Capture the cell that displays the provided text and extract its (X, Y) central coordinate. 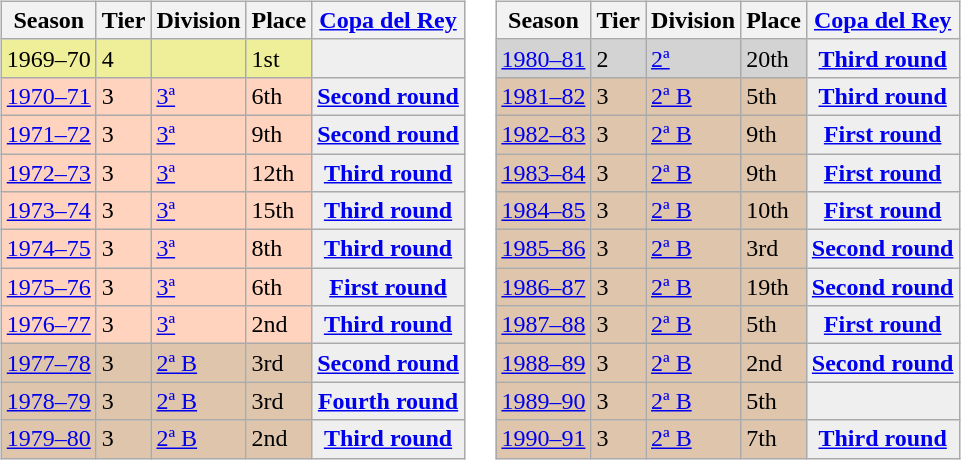
20th (774, 58)
10th (774, 211)
1971–72 (48, 134)
1976–77 (48, 325)
15th (279, 211)
1972–73 (48, 173)
1990–91 (544, 439)
1989–90 (544, 401)
1982–83 (544, 134)
1969–70 (48, 58)
1978–79 (48, 401)
8th (279, 249)
7th (774, 439)
1984–85 (544, 211)
1973–74 (48, 211)
Fourth round (388, 401)
1975–76 (48, 287)
1980–81 (544, 58)
1970–71 (48, 96)
1977–78 (48, 363)
1983–84 (544, 173)
1988–89 (544, 363)
2 (618, 58)
2ª (694, 58)
4 (124, 58)
19th (774, 287)
1987–88 (544, 325)
1986–87 (544, 287)
1981–82 (544, 96)
1979–80 (48, 439)
1985–86 (544, 249)
1st (279, 58)
1974–75 (48, 249)
12th (279, 173)
